Search for the cell housing the specified text and yield its [X, Y] center coordinate. 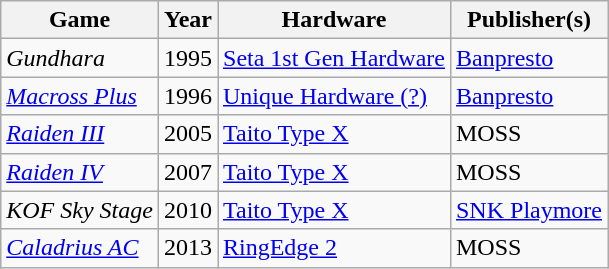
1996 [188, 96]
2007 [188, 172]
Publisher(s) [528, 20]
Seta 1st Gen Hardware [334, 58]
2013 [188, 248]
Game [80, 20]
SNK Playmore [528, 210]
KOF Sky Stage [80, 210]
Caladrius AC [80, 248]
Year [188, 20]
2010 [188, 210]
Hardware [334, 20]
RingEdge 2 [334, 248]
2005 [188, 134]
Unique Hardware (?) [334, 96]
Gundhara [80, 58]
Raiden IV [80, 172]
Raiden III [80, 134]
Macross Plus [80, 96]
1995 [188, 58]
